Locate the cell with the specified text and output its (X, Y) center coordinate. 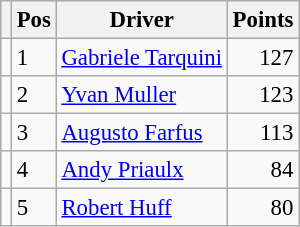
Pos (34, 20)
80 (262, 208)
3 (34, 133)
Andy Priaulx (142, 170)
Augusto Farfus (142, 133)
Yvan Muller (142, 95)
Driver (142, 20)
Points (262, 20)
2 (34, 95)
113 (262, 133)
Gabriele Tarquini (142, 58)
5 (34, 208)
127 (262, 58)
1 (34, 58)
84 (262, 170)
4 (34, 170)
123 (262, 95)
Robert Huff (142, 208)
